Search for the cell housing the specified text and yield its [X, Y] center coordinate. 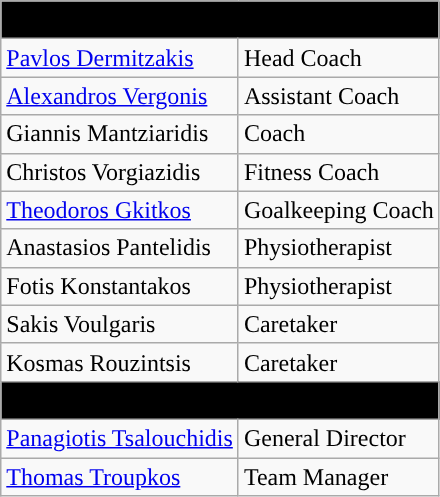
Sport management and organisation [220, 400]
Head Coach [338, 58]
General Director [338, 438]
Pavlos Dermitzakis [120, 58]
Anastasios Pantelidis [120, 248]
Theodoros Gkitkos [120, 210]
Thomas Troupkos [120, 477]
Team Manager [338, 477]
Panagiotis Tsalouchidis [120, 438]
Fotis Konstantakos [120, 286]
Assistant Coach [338, 96]
Coach [338, 134]
Sakis Voulgaris [120, 324]
Goalkeeping Coach [338, 210]
Kosmas Rouzintsis [120, 362]
Christos Vorgiazidis [120, 172]
Coaching staff [220, 20]
Fitness Coach [338, 172]
Alexandros Vergonis [120, 96]
Giannis Mantziaridis [120, 134]
